Return the (X, Y) coordinate for the center point of the cell that contains the specified text.  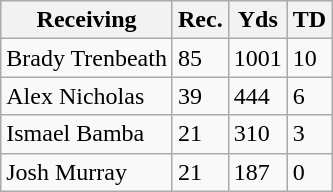
Brady Trenbeath (87, 58)
10 (309, 58)
Receiving (87, 20)
3 (309, 134)
TD (309, 20)
310 (258, 134)
1001 (258, 58)
0 (309, 172)
Rec. (200, 20)
39 (200, 96)
Ismael Bamba (87, 134)
Alex Nicholas (87, 96)
444 (258, 96)
85 (200, 58)
Josh Murray (87, 172)
Yds (258, 20)
187 (258, 172)
6 (309, 96)
